From the cell containing the given text, extract its center point as [x, y] coordinate. 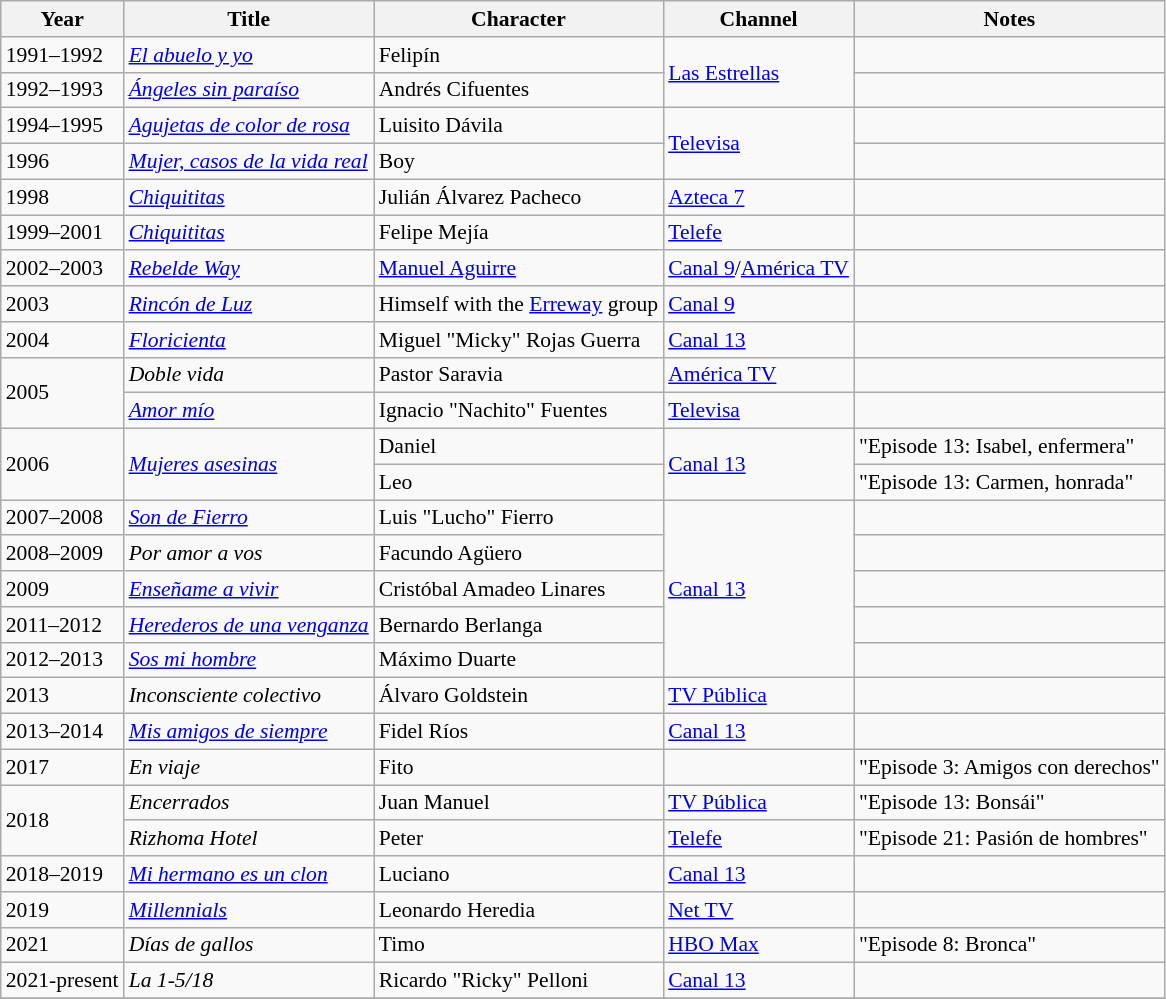
Julián Álvarez Pacheco [519, 197]
Encerrados [249, 803]
2018–2019 [62, 874]
Notes [1010, 19]
Mujeres asesinas [249, 464]
"Episode 21: Pasión de hombres" [1010, 839]
Son de Fierro [249, 518]
Canal 9 [758, 304]
Facundo Agüero [519, 554]
Máximo Duarte [519, 660]
2017 [62, 767]
2005 [62, 392]
2006 [62, 464]
1998 [62, 197]
Rincón de Luz [249, 304]
América TV [758, 375]
2003 [62, 304]
Net TV [758, 910]
2004 [62, 340]
Fito [519, 767]
Channel [758, 19]
"Episode 13: Bonsái" [1010, 803]
Millennials [249, 910]
2013–2014 [62, 732]
Sos mi hombre [249, 660]
Por amor a vos [249, 554]
Canal 9/América TV [758, 269]
En viaje [249, 767]
"Episode 13: Carmen, honrada" [1010, 482]
1992–1993 [62, 90]
Azteca 7 [758, 197]
La 1-5/18 [249, 981]
2021-present [62, 981]
Daniel [519, 447]
1999–2001 [62, 233]
2007–2008 [62, 518]
Las Estrellas [758, 72]
Miguel "Micky" Rojas Guerra [519, 340]
Cristóbal Amadeo Linares [519, 589]
Juan Manuel [519, 803]
1991–1992 [62, 55]
Mis amigos de siempre [249, 732]
Bernardo Berlanga [519, 625]
"Episode 8: Bronca" [1010, 945]
2008–2009 [62, 554]
1996 [62, 162]
Enseñame a vivir [249, 589]
Leo [519, 482]
Doble vida [249, 375]
2018 [62, 820]
Felipín [519, 55]
Agujetas de color de rosa [249, 126]
"Episode 13: Isabel, enfermera" [1010, 447]
Mi hermano es un clon [249, 874]
2002–2003 [62, 269]
Year [62, 19]
El abuelo y yo [249, 55]
Herederos de una venganza [249, 625]
Amor mío [249, 411]
Floricienta [249, 340]
2011–2012 [62, 625]
Luisito Dávila [519, 126]
Rizhoma Hotel [249, 839]
2019 [62, 910]
Character [519, 19]
Ricardo "Ricky" Pelloni [519, 981]
Himself with the Erreway group [519, 304]
Rebelde Way [249, 269]
Luciano [519, 874]
Inconsciente colectivo [249, 696]
Luis "Lucho" Fierro [519, 518]
Peter [519, 839]
2012–2013 [62, 660]
1994–1995 [62, 126]
HBO Max [758, 945]
2013 [62, 696]
Felipe Mejía [519, 233]
Fidel Ríos [519, 732]
Title [249, 19]
Andrés Cifuentes [519, 90]
2021 [62, 945]
Mujer, casos de la vida real [249, 162]
Días de gallos [249, 945]
Manuel Aguirre [519, 269]
Ángeles sin paraíso [249, 90]
Timo [519, 945]
Álvaro Goldstein [519, 696]
Pastor Saravia [519, 375]
Boy [519, 162]
Leonardo Heredia [519, 910]
2009 [62, 589]
"Episode 3: Amigos con derechos" [1010, 767]
Ignacio "Nachito" Fuentes [519, 411]
